Output the [x, y] coordinate of the center of the cell containing the given text.  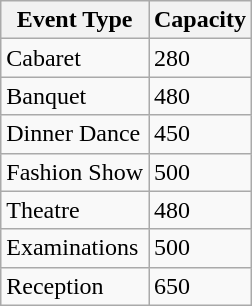
450 [200, 134]
650 [200, 286]
Examinations [75, 248]
Fashion Show [75, 172]
Reception [75, 286]
280 [200, 58]
Event Type [75, 20]
Cabaret [75, 58]
Banquet [75, 96]
Dinner Dance [75, 134]
Capacity [200, 20]
Theatre [75, 210]
